From the cell containing the given text, extract its center point as [X, Y] coordinate. 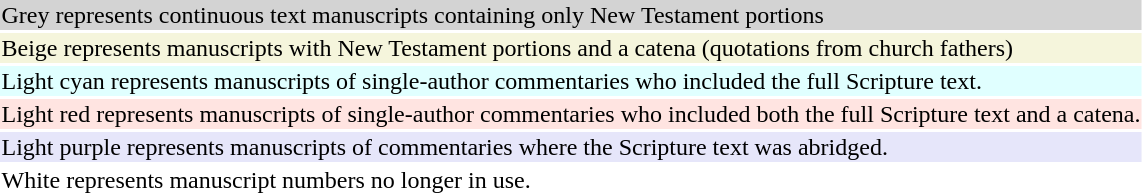
Light cyan represents manuscripts of single-author commentaries who included the full Scripture text. [571, 81]
Grey represents continuous text manuscripts containing only New Testament portions [571, 15]
Light red represents manuscripts of single-author commentaries who included both the full Scripture text and a catena. [571, 114]
Beige represents manuscripts with New Testament portions and a catena (quotations from church fathers) [571, 48]
Light purple represents manuscripts of commentaries where the Scripture text was abridged. [571, 147]
White represents manuscript numbers no longer in use. [571, 180]
